Search for the cell housing the specified text and yield its (X, Y) center coordinate. 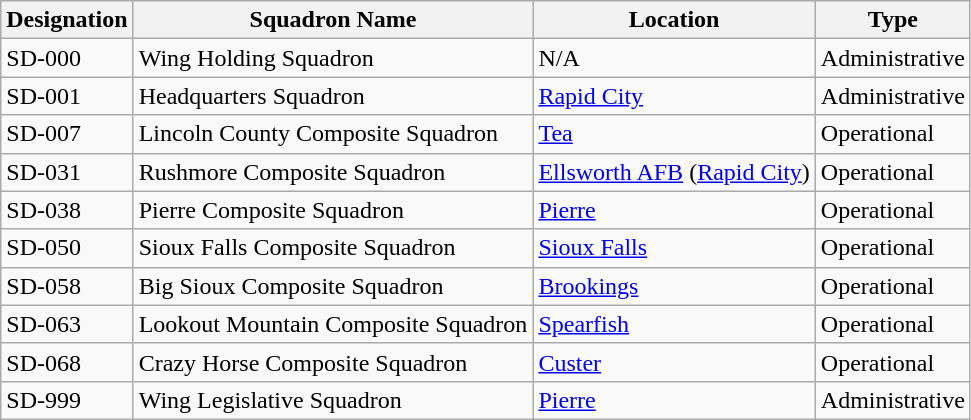
SD-063 (67, 324)
Designation (67, 20)
SD-038 (67, 210)
Rapid City (674, 96)
Pierre Composite Squadron (333, 210)
Crazy Horse Composite Squadron (333, 362)
SD-001 (67, 96)
Type (892, 20)
Brookings (674, 286)
N/A (674, 58)
SD-999 (67, 400)
Spearfish (674, 324)
SD-068 (67, 362)
SD-031 (67, 172)
Wing Holding Squadron (333, 58)
Squadron Name (333, 20)
Location (674, 20)
Big Sioux Composite Squadron (333, 286)
Lincoln County Composite Squadron (333, 134)
SD-007 (67, 134)
SD-000 (67, 58)
Ellsworth AFB (Rapid City) (674, 172)
Sioux Falls (674, 248)
Headquarters Squadron (333, 96)
SD-050 (67, 248)
Tea (674, 134)
Wing Legislative Squadron (333, 400)
Lookout Mountain Composite Squadron (333, 324)
SD-058 (67, 286)
Sioux Falls Composite Squadron (333, 248)
Custer (674, 362)
Rushmore Composite Squadron (333, 172)
